Determine the [x, y] coordinate at the center of the cell enclosing the given text.  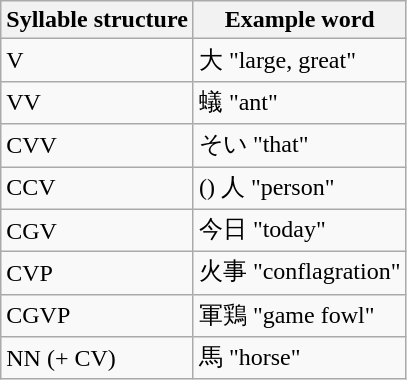
V [98, 60]
CGV [98, 230]
NN (+ CV) [98, 358]
大 "large, great" [300, 60]
CVV [98, 146]
VV [98, 102]
そい "that" [300, 146]
蟻 "ant" [300, 102]
CGVP [98, 316]
CCV [98, 188]
火事 "conflagration" [300, 274]
() 人 "person" [300, 188]
馬 "horse" [300, 358]
CVP [98, 274]
今日 "today" [300, 230]
軍鶏 "game fowl" [300, 316]
Syllable structure [98, 20]
Example word [300, 20]
